Identify which cell holds the provided text, then report its (x, y) central coordinate. 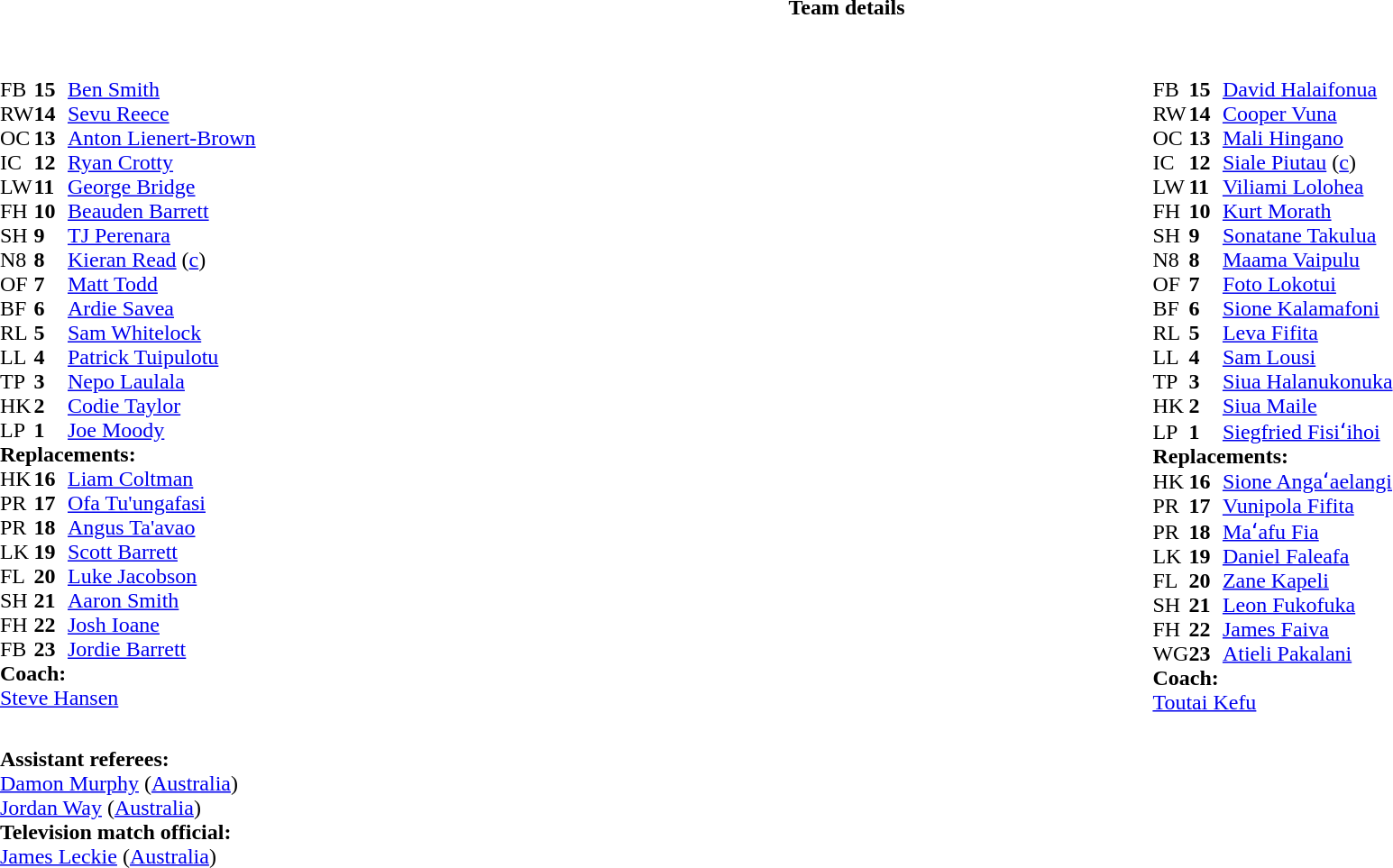
Ben Smith (162, 90)
Siegfried Fisiʻihoi (1307, 431)
Leva Fifita (1307, 333)
WG (1170, 654)
Beauden Barrett (162, 211)
Sam Lousi (1307, 357)
Siale Piutau (c) (1307, 162)
Foto Lokotui (1307, 285)
Matt Todd (162, 285)
Sione Angaʻaelangi (1307, 481)
Leon Fukofuka (1307, 606)
Vunipola Fifita (1307, 507)
Sonatane Takulua (1307, 236)
James Faiva (1307, 629)
Maama Vaipulu (1307, 260)
Zane Kapeli (1307, 580)
Siua Halanukonuka (1307, 382)
Patrick Tuipulotu (162, 357)
Cooper Vuna (1307, 114)
Daniel Faleafa (1307, 557)
Joe Moody (162, 431)
Viliami Lolohea (1307, 187)
Liam Coltman (162, 480)
Sam Whitelock (162, 333)
Josh Ioane (162, 626)
George Bridge (162, 187)
Toutai Kefu (1272, 703)
Ryan Crotty (162, 162)
Kurt Morath (1307, 211)
Mali Hingano (1307, 139)
Luke Jacobson (162, 577)
Aaron Smith (162, 600)
Ofa Tu'ungafasi (162, 503)
Ardie Savea (162, 308)
Siua Maile (1307, 406)
Anton Lienert-Brown (162, 139)
TJ Perenara (162, 236)
Atieli Pakalani (1307, 654)
Nepo Laulala (162, 382)
Sione Kalamafoni (1307, 308)
Maʻafu Fia (1307, 531)
Codie Taylor (162, 406)
Angus Ta'avao (162, 528)
Sevu Reece (162, 114)
Jordie Barrett (162, 649)
David Halaifonua (1307, 90)
Scott Barrett (162, 552)
Steve Hansen (128, 698)
Kieran Read (c) (162, 260)
